From the cell containing the given text, extract its center point as [x, y] coordinate. 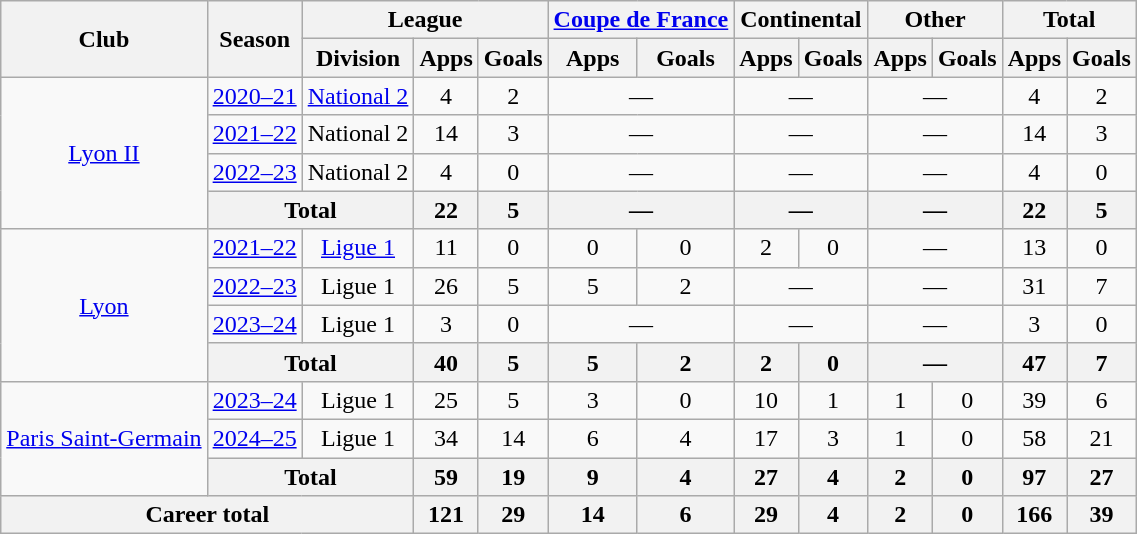
Paris Saint-Germain [104, 438]
31 [1034, 286]
25 [446, 400]
Season [254, 39]
Lyon [104, 305]
166 [1034, 515]
Club [104, 39]
97 [1034, 477]
40 [446, 362]
Continental [801, 20]
21 [1102, 438]
121 [446, 515]
59 [446, 477]
Other [935, 20]
47 [1034, 362]
17 [766, 438]
League [425, 20]
Division [358, 58]
26 [446, 286]
34 [446, 438]
Career total [208, 515]
19 [513, 477]
13 [1034, 248]
Lyon II [104, 153]
11 [446, 248]
10 [766, 400]
Coupe de France [641, 20]
2024–25 [254, 438]
2020–21 [254, 96]
58 [1034, 438]
9 [592, 477]
